Detect which cell encompasses the target text, then output its [x, y] center coordinate. 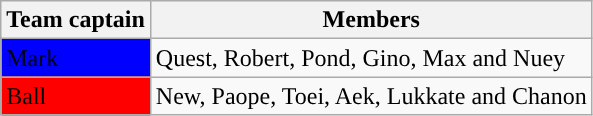
New, Paope, Toei, Aek, Lukkate and Chanon [371, 96]
Quest, Robert, Pond, Gino, Max and Nuey [371, 58]
Mark [76, 58]
Ball [76, 96]
Members [371, 20]
Team captain [76, 20]
